Pinpoint the cell where the given text exists, returning its [X, Y] midpoint coordinate. 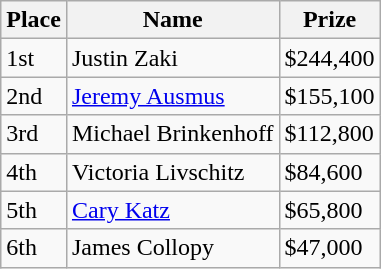
Michael Brinkenhoff [172, 134]
Justin Zaki [172, 58]
Place [34, 20]
3rd [34, 134]
Cary Katz [172, 210]
Jeremy Ausmus [172, 96]
Victoria Livschitz [172, 172]
1st [34, 58]
5th [34, 210]
Name [172, 20]
$47,000 [330, 248]
James Collopy [172, 248]
$84,600 [330, 172]
4th [34, 172]
$155,100 [330, 96]
6th [34, 248]
$65,800 [330, 210]
Prize [330, 20]
2nd [34, 96]
$244,400 [330, 58]
$112,800 [330, 134]
